Search for the cell housing the specified text and yield its [X, Y] center coordinate. 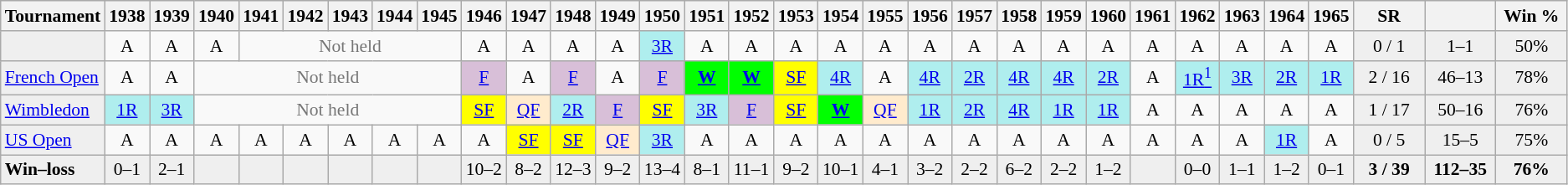
50% [1531, 46]
112–35 [1461, 170]
1965 [1330, 16]
50–16 [1461, 110]
1 / 17 [1389, 110]
1948 [572, 16]
75% [1531, 140]
1940 [216, 16]
1949 [617, 16]
12–3 [572, 170]
2 / 16 [1389, 77]
1957 [974, 16]
1952 [751, 16]
3 / 39 [1389, 170]
10–1 [840, 170]
1955 [885, 16]
1941 [261, 16]
1942 [305, 16]
1946 [484, 16]
1953 [797, 16]
1960 [1108, 16]
1943 [350, 16]
1958 [1019, 16]
Win % [1531, 16]
1951 [706, 16]
8–2 [529, 170]
US Open [53, 140]
1959 [1063, 16]
1939 [172, 16]
Win–loss [53, 170]
1954 [840, 16]
2–1 [172, 170]
1962 [1196, 16]
11–1 [751, 170]
1950 [663, 16]
1963 [1242, 16]
Wimbledon [53, 110]
10–2 [484, 170]
1938 [127, 16]
46–13 [1461, 77]
4–1 [885, 170]
1R1 [1196, 77]
1956 [930, 16]
Tournament [53, 16]
1944 [395, 16]
0 / 1 [1389, 46]
SR [1389, 16]
1961 [1153, 16]
78% [1531, 77]
3–2 [930, 170]
8–1 [706, 170]
0 / 5 [1389, 140]
1964 [1287, 16]
1945 [438, 16]
6–2 [1019, 170]
1947 [529, 16]
0–0 [1196, 170]
13–4 [663, 170]
French Open [53, 77]
15–5 [1461, 140]
